Scan for the cell matching the given text and deliver its [x, y] coordinate at center. 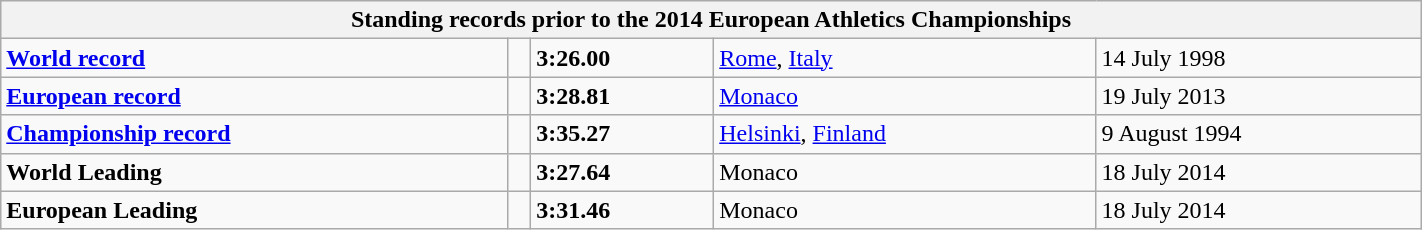
3:31.46 [622, 210]
European record [254, 96]
World Leading [254, 172]
European Leading [254, 210]
14 July 1998 [1258, 58]
3:28.81 [622, 96]
World record [254, 58]
9 August 1994 [1258, 134]
3:27.64 [622, 172]
Standing records prior to the 2014 European Athletics Championships [711, 20]
19 July 2013 [1258, 96]
Helsinki, Finland [905, 134]
Championship record [254, 134]
3:35.27 [622, 134]
Rome, Italy [905, 58]
3:26.00 [622, 58]
